Return [x, y] of the center of cell containing provided text 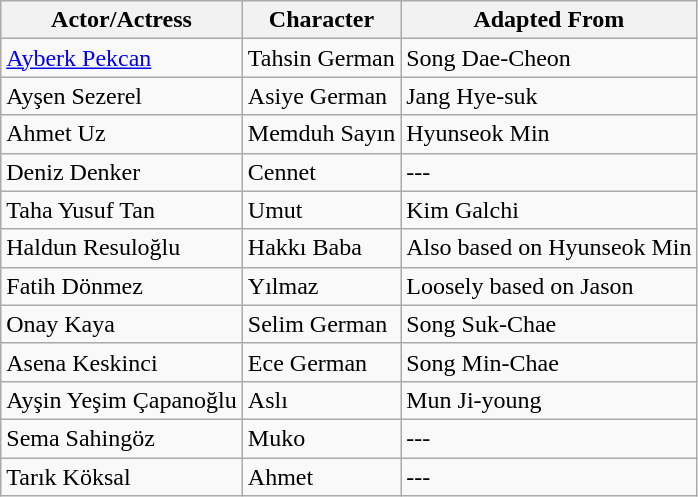
Deniz Denker [122, 172]
Also based on Hyunseok Min [549, 248]
Hyunseok Min [549, 134]
Ece German [321, 362]
Taha Yusuf Tan [122, 210]
Jang Hye-suk [549, 96]
Kim Galchi [549, 210]
Sema Sahingöz [122, 438]
Muko [321, 438]
Song Dae-Cheon [549, 58]
Hakkı Baba [321, 248]
Selim German [321, 324]
Umut [321, 210]
Fatih Dönmez [122, 286]
Yılmaz [321, 286]
Song Min-Chae [549, 362]
Mun Ji-young [549, 400]
Asena Keskinci [122, 362]
Ayşin Yeşim Çapanoğlu [122, 400]
Actor/Actress [122, 20]
Tarık Köksal [122, 477]
Tahsin German [321, 58]
Ahmet [321, 477]
Onay Kaya [122, 324]
Ahmet Uz [122, 134]
Adapted From [549, 20]
Ayberk Pekcan [122, 58]
Aslı [321, 400]
Ayşen Sezerel [122, 96]
Song Suk-Chae [549, 324]
Haldun Resuloğlu [122, 248]
Character [321, 20]
Asiye German [321, 96]
Loosely based on Jason [549, 286]
Cennet [321, 172]
Memduh Sayın [321, 134]
